Identify which cell holds the provided text, then report its (x, y) central coordinate. 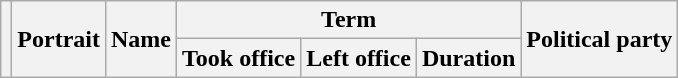
Portrait (59, 39)
Duration (468, 58)
Name (140, 39)
Term (349, 20)
Left office (359, 58)
Took office (239, 58)
Political party (600, 39)
